Detect which cell encompasses the target text, then output its [x, y] center coordinate. 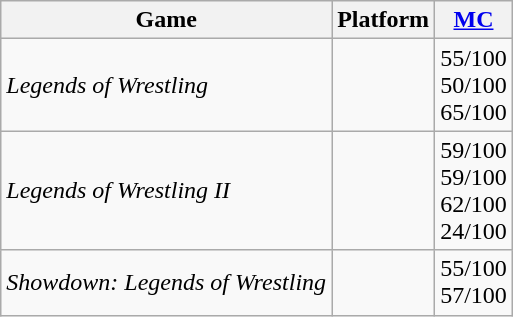
Game [166, 20]
Legends of Wrestling II [166, 190]
Platform [384, 20]
MC [474, 20]
Showdown: Legends of Wrestling [166, 282]
55/100 57/100 [474, 282]
Legends of Wrestling [166, 85]
55/100 50/100 65/100 [474, 85]
59/100 59/100 62/100 24/100 [474, 190]
